Provide the (x, y) coordinate of the cell's center where the given text is located.  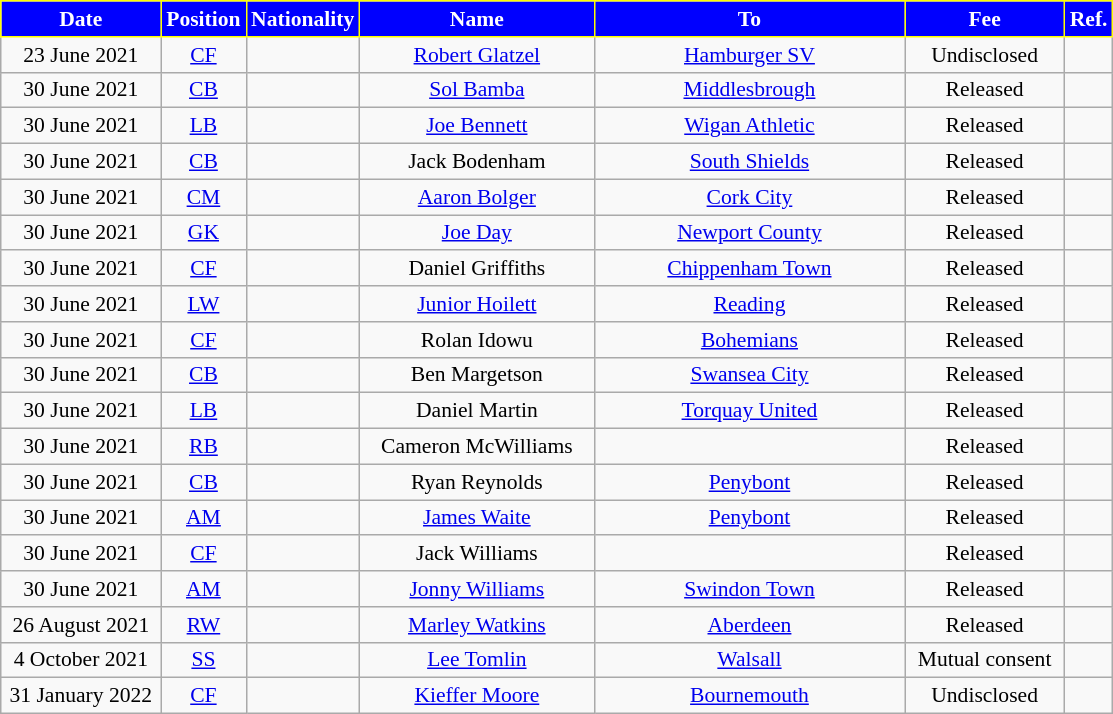
Rolan Idowu (476, 340)
Junior Hoilett (476, 304)
Wigan Athletic (749, 126)
Reading (749, 304)
Lee Tomlin (476, 660)
Jack Williams (476, 554)
Date (81, 19)
Mutual consent (985, 660)
Bournemouth (749, 696)
Daniel Martin (476, 411)
Name (476, 19)
Bohemians (749, 340)
Jack Bodenham (476, 162)
Swindon Town (749, 589)
Ben Margetson (476, 375)
South Shields (749, 162)
SS (204, 660)
Cameron McWilliams (476, 447)
RW (204, 625)
Ref. (1089, 19)
Middlesbrough (749, 90)
26 August 2021 (81, 625)
To (749, 19)
Fee (985, 19)
Sol Bamba (476, 90)
Jonny Williams (476, 589)
4 October 2021 (81, 660)
LW (204, 304)
Marley Watkins (476, 625)
Nationality (302, 19)
RB (204, 447)
Chippenham Town (749, 269)
Aaron Bolger (476, 197)
Joe Day (476, 233)
Newport County (749, 233)
31 January 2022 (81, 696)
Hamburger SV (749, 55)
Robert Glatzel (476, 55)
Swansea City (749, 375)
Daniel Griffiths (476, 269)
Position (204, 19)
Ryan Reynolds (476, 482)
23 June 2021 (81, 55)
GK (204, 233)
Aberdeen (749, 625)
Kieffer Moore (476, 696)
Walsall (749, 660)
CM (204, 197)
Cork City (749, 197)
James Waite (476, 518)
Torquay United (749, 411)
Joe Bennett (476, 126)
